Pinpoint the cell where the given text exists, returning its [x, y] midpoint coordinate. 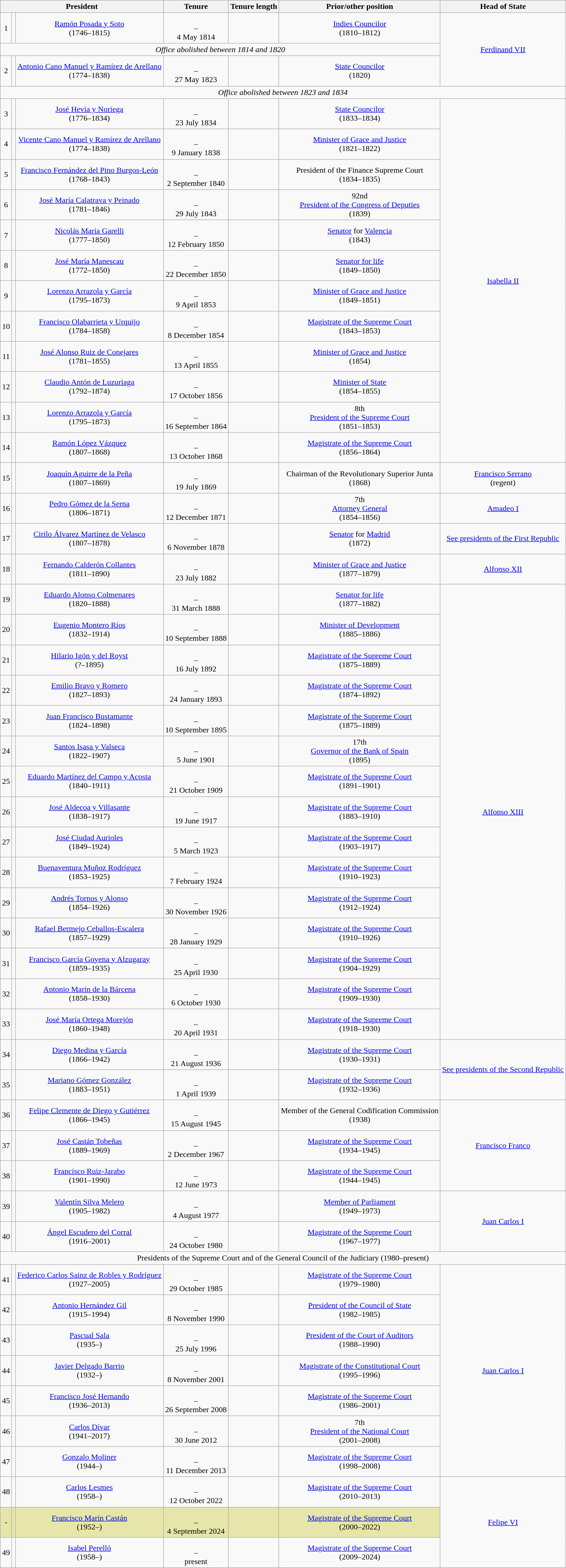
Ferdinand VII [503, 49]
–10 September 1888 [196, 630]
Magistrate of the Supreme Court(1967–1977) [360, 1236]
Antonio Marín de la Bárcena(1858–1930) [89, 994]
3 [6, 114]
Magistrate of the Supreme Court(1843–1853) [360, 326]
Indies Councilor(1810–1812) [360, 28]
1 [6, 28]
Magistrate of the Supreme Court(2000–2022) [360, 1522]
Claudio Antón de Luzuriaga(1792–1874) [89, 387]
Santos Isasa y Valseca(1822–1907) [89, 751]
President of the Court of Auditors(1988–1990) [360, 1340]
–26 September 2008 [196, 1401]
José Alonso Ruiz de Conejares(1781–1855) [89, 357]
Emilio Bravo y Romero(1827–1893) [89, 690]
Tenure length [254, 7]
–5 March 1923 [196, 842]
–24 January 1893 [196, 690]
–19 July 1869 [196, 478]
–4 August 1977 [196, 1206]
–12 February 1850 [196, 235]
Chairman of the Revolutionary Superior Junta(1868) [360, 478]
Magistrate of the Supreme Court(1909–1930) [360, 994]
31 [6, 963]
11 [6, 357]
41 [6, 1280]
Javier Delgado Barrio(1932–) [89, 1371]
15 [6, 478]
José Hevia y Noriega(1776–1834) [89, 114]
Francisco José Hernando(1936–2013) [89, 1401]
23 [6, 721]
42 [6, 1310]
Francisco Franco [503, 1145]
Minister of Grace and Justice(1821–1822) [360, 144]
Senator for life(1849–1850) [360, 265]
27 [6, 842]
–12 June 1973 [196, 1176]
–16 September 1864 [196, 417]
Carlos Dívar(1941–2017) [89, 1431]
18 [6, 569]
–28 January 1929 [196, 933]
Magistrate of the Supreme Court(1934–1945) [360, 1145]
22 [6, 690]
Juan Francisco Bustamante(1824–1898) [89, 721]
17thGovernor of the Bank of Spain(1895) [360, 751]
Buenaventura Muñoz Rodríguez(1853–1925) [89, 873]
Minister of Grace and Justice(1854) [360, 357]
Member of Parliament(1949–1973) [360, 1206]
2 [6, 71]
–1 April 1939 [196, 1085]
–31 March 1888 [196, 599]
–2 December 1967 [196, 1145]
8 [6, 265]
See presidents of the First Republic [503, 539]
–22 December 1850 [196, 265]
–15 August 1945 [196, 1115]
4 [6, 144]
Senator for Valencia(1843) [360, 235]
Head of State [503, 7]
–29 October 1985 [196, 1280]
–19 June 1917 [196, 812]
40 [6, 1236]
29 [6, 903]
Magistrate of the Supreme Court(1986–2001) [360, 1401]
José Castán Tobeñas(1889–1969) [89, 1145]
Nicolás María Garelli(1777–1850) [89, 235]
–5 June 1901 [196, 751]
Ramón Posada y Soto(1746–1815) [89, 28]
Isabella II [503, 281]
José Ciudad Aurioles(1849–1924) [89, 842]
30 [6, 933]
Antonio Cano Manuel y Ramírez de Arellano(1774–1838) [89, 71]
Minister of Grace and Justice(1849–1851) [360, 296]
Magistrate of the Supreme Court(1910–1926) [360, 933]
Francisco Marín Castán(1952–) [89, 1522]
–present [196, 1553]
7thAttorney General(1854–1856) [360, 508]
José María Manescau(1772–1850) [89, 265]
–12 December 1871 [196, 508]
Magistrate of the Supreme Court(1856–1864) [360, 448]
49 [6, 1553]
Francisco Fernández del Pino Burgos-León(1768–1843) [89, 174]
–11 December 2013 [196, 1462]
21 [6, 660]
Magistrate of the Supreme Court(1932–1936) [360, 1085]
José María Ortega Morejón(1860–1948) [89, 1024]
State Councilor(1833–1834) [360, 114]
Isabel Perelló(1958–) [89, 1553]
Senator for Madrid(1872) [360, 539]
–25 July 1996 [196, 1340]
10 [6, 326]
12 [6, 387]
Magistrate of the Supreme Court(2010–2013) [360, 1492]
–23 July 1834 [196, 114]
Magistrate of the Supreme Court(1904–1929) [360, 963]
47 [6, 1462]
Minister of Development(1885–1886) [360, 630]
16 [6, 508]
Office abolished between 1814 and 1820 [220, 49]
–21 August 1936 [196, 1054]
President of the Finance Supreme Court(1834–1835) [360, 174]
24 [6, 751]
Antonio Hernández Gil(1915–1994) [89, 1310]
–8 November 1990 [196, 1310]
Joaquín Aguirre de la Peña(1807–1869) [89, 478]
Gonzalo Moliner(1944–) [89, 1462]
Francisco Olabarrieta y Urquijo(1784–1858) [89, 326]
–8 December 1854 [196, 326]
Felipe VI [503, 1522]
Minister of Grace and Justice(1877–1879) [360, 569]
–9 April 1853 [196, 296]
Minister of State(1854–1855) [360, 387]
- [6, 1522]
Magistrate of the Supreme Court(1910–1923) [360, 873]
8thPresident of the Supreme Court(1851–1853) [360, 417]
35 [6, 1085]
Magistrate of the Supreme Court(1891–1901) [360, 781]
–6 October 1930 [196, 994]
President of the Council of State(1982–1985) [360, 1310]
28 [6, 873]
–30 November 1926 [196, 903]
–29 July 1843 [196, 205]
Vicente Cano Manuel y Ramírez de Arellano(1774–1838) [89, 144]
Magistrate of the Supreme Court(1979–1980) [360, 1280]
39 [6, 1206]
Cirilo Álvarez Martínez de Velasco(1807–1878) [89, 539]
Eugenio Montero Ríos(1832–1914) [89, 630]
–12 October 2022 [196, 1492]
Senator for life(1877–1882) [360, 599]
13 [6, 417]
José María Calatrava y Peinado(1781–1846) [89, 205]
Felipe Clemente de Diego y Gutiérrez(1866–1945) [89, 1115]
20 [6, 630]
Magistrate of the Constitutional Court(1995–1996) [360, 1371]
–8 November 2001 [196, 1371]
–23 July 1882 [196, 569]
Tenure [196, 7]
Prior/other position [360, 7]
43 [6, 1340]
Alfonso XII [503, 569]
President [82, 7]
Federico Carlos Sainz de Robles y Rodríguez(1927–2005) [89, 1280]
–17 October 1856 [196, 387]
Andrés Tornos y Alonso(1854–1926) [89, 903]
Member of the General Codification Commission(1938) [360, 1115]
32 [6, 994]
Hilario Igón y del Royst(?–1895) [89, 660]
Magistrate of the Supreme Court(1944–1945) [360, 1176]
44 [6, 1371]
Fernando Calderón Collantes(1811–1890) [89, 569]
Eduardo Martínez del Campo y Acosta(1840–1911) [89, 781]
38 [6, 1176]
9 [6, 296]
José Aldecoa y Villasante(1838–1917) [89, 812]
Carlos Lesmes(1958–) [89, 1492]
Francisco Serrano(regent) [503, 478]
–9 January 1838 [196, 144]
Rafael Bermejo Ceballos-Escalera(1857–1929) [89, 933]
See presidents of the Second Republic [503, 1070]
Francisco Ruiz-Jarabo(1901–1990) [89, 1176]
17 [6, 539]
Ramón López Vázquez(1807–1868) [89, 448]
–21 October 1909 [196, 781]
Mariano Gómez González(1883–1951) [89, 1085]
6 [6, 205]
Francisco García Goyena y Alzugaray(1859–1935) [89, 963]
46 [6, 1431]
7thPresident of the National Court(2001–2008) [360, 1431]
Eduardo Alonso Colmenares(1820–1888) [89, 599]
Magistrate of the Supreme Court(1903–1917) [360, 842]
–10 September 1895 [196, 721]
–4 May 1814 [196, 28]
–16 July 1892 [196, 660]
37 [6, 1145]
Magistrate of the Supreme Court(2009–2024) [360, 1553]
–20 April 1931 [196, 1024]
Magistrate of the Supreme Court(1918–1930) [360, 1024]
Magistrate of the Supreme Court(1912–1924) [360, 903]
92ndPresident of the Congress of Deputies(1839) [360, 205]
Magistrate of the Supreme Court(1930–1931) [360, 1054]
Pedro Gómez de la Serna(1806–1871) [89, 508]
Office abolished between 1823 and 1834 [283, 92]
Alfonso XIII [503, 812]
–24 October 1980 [196, 1236]
25 [6, 781]
Amadeo I [503, 508]
–13 October 1868 [196, 448]
Pascual Sala(1935–) [89, 1340]
Ángel Escudero del Corral(1916–2001) [89, 1236]
State Councilor(1820) [360, 71]
–4 September 2024 [196, 1522]
5 [6, 174]
34 [6, 1054]
19 [6, 599]
Magistrate of the Supreme Court(1874–1892) [360, 690]
–27 May 1823 [196, 71]
48 [6, 1492]
45 [6, 1401]
–13 April 1855 [196, 357]
36 [6, 1115]
Diego Medina y García(1866–1942) [89, 1054]
Presidents of the Supreme Court and of the General Council of the Judiciary (1980–present) [283, 1258]
–25 April 1930 [196, 963]
–2 September 1840 [196, 174]
Magistrate of the Supreme Court(1998–2008) [360, 1462]
26 [6, 812]
14 [6, 448]
Valentín Silva Melero(1905–1982) [89, 1206]
7 [6, 235]
33 [6, 1024]
–7 February 1924 [196, 873]
–6 November 1878 [196, 539]
Magistrate of the Supreme Court(1883–1910) [360, 812]
–30 June 2012 [196, 1431]
